Find where the given text appears and provide that cell's center as (x, y) coordinate. 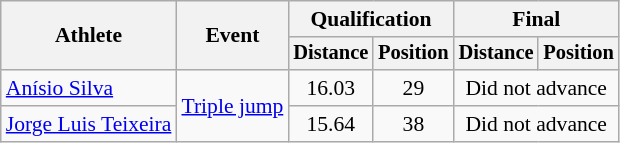
Event (232, 36)
16.03 (330, 88)
Athlete (89, 36)
Jorge Luis Teixeira (89, 124)
Triple jump (232, 106)
15.64 (330, 124)
Anísio Silva (89, 88)
38 (413, 124)
Final (536, 19)
29 (413, 88)
Qualification (370, 19)
